Extract the (X, Y) coordinate from the center of the cell holding the provided text.  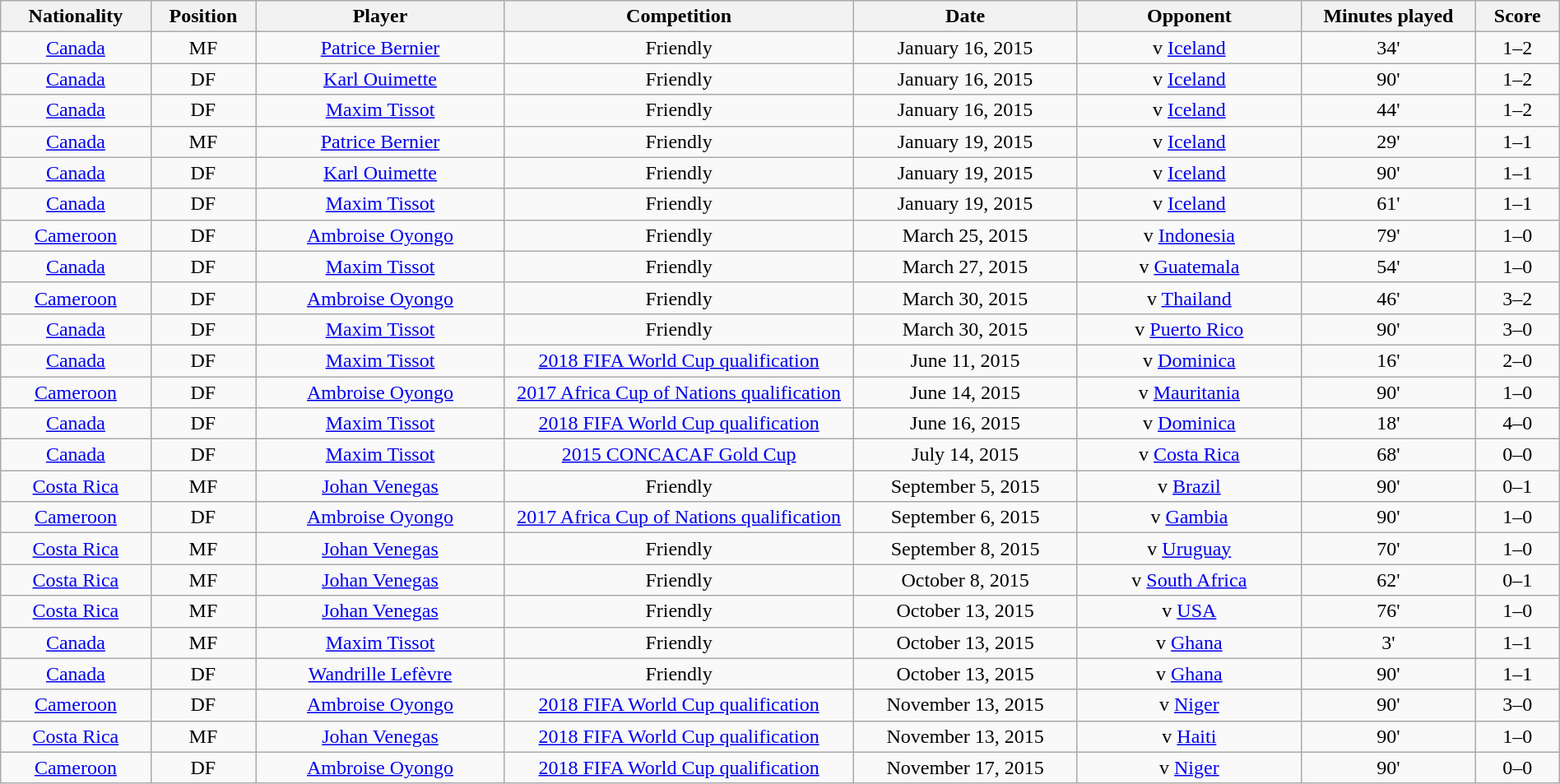
Position (203, 16)
54' (1389, 267)
34' (1389, 48)
v Gambia (1189, 517)
v Mauritania (1189, 392)
June 11, 2015 (965, 360)
July 14, 2015 (965, 455)
3–2 (1517, 298)
v Costa Rica (1189, 455)
68' (1389, 455)
2–0 (1517, 360)
Competition (679, 16)
November 17, 2015 (965, 768)
46' (1389, 298)
v USA (1189, 611)
18' (1389, 424)
Wandrille Lefèvre (380, 674)
September 8, 2015 (965, 549)
Nationality (76, 16)
v Guatemala (1189, 267)
44' (1389, 110)
79' (1389, 235)
v Thailand (1189, 298)
70' (1389, 549)
Date (965, 16)
62' (1389, 580)
29' (1389, 141)
v Puerto Rico (1189, 329)
61' (1389, 204)
June 16, 2015 (965, 424)
16' (1389, 360)
March 27, 2015 (965, 267)
June 14, 2015 (965, 392)
Player (380, 16)
3' (1389, 643)
September 6, 2015 (965, 517)
September 5, 2015 (965, 486)
76' (1389, 611)
Minutes played (1389, 16)
2015 CONCACAF Gold Cup (679, 455)
v Brazil (1189, 486)
Score (1517, 16)
v Haiti (1189, 736)
v Indonesia (1189, 235)
v Uruguay (1189, 549)
v South Africa (1189, 580)
October 8, 2015 (965, 580)
4–0 (1517, 424)
Opponent (1189, 16)
March 25, 2015 (965, 235)
